Return (X, Y) of the center of cell containing provided text 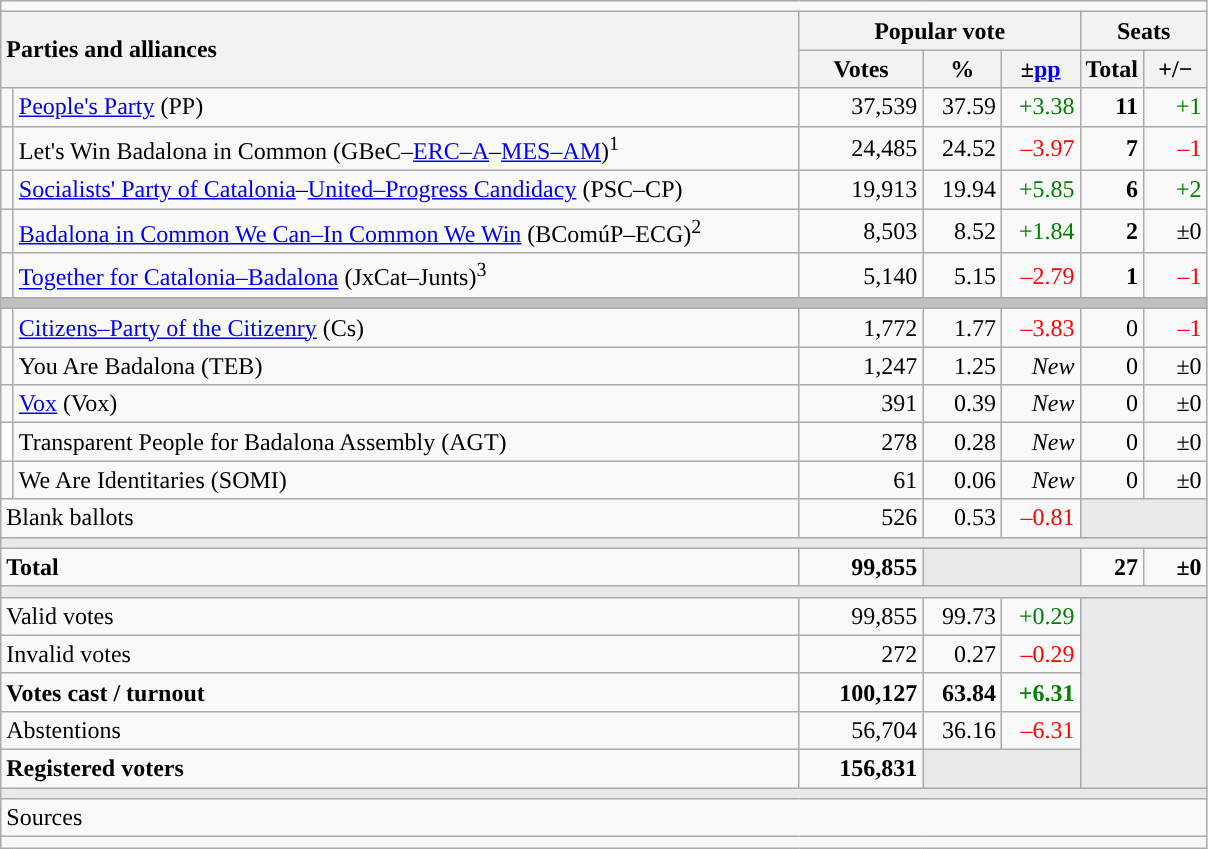
11 (1112, 107)
% (962, 69)
+5.85 (1040, 190)
36.16 (962, 731)
+/− (1176, 69)
272 (861, 654)
0.27 (962, 654)
37,539 (861, 107)
+1.84 (1040, 232)
24,485 (861, 148)
27 (1112, 567)
99.73 (962, 616)
1,247 (861, 366)
2 (1112, 232)
Socialists' Party of Catalonia–United–Progress Candidacy (PSC–CP) (406, 190)
278 (861, 442)
Transparent People for Badalona Assembly (AGT) (406, 442)
+2 (1176, 190)
0.06 (962, 480)
56,704 (861, 731)
5.15 (962, 276)
–0.81 (1040, 518)
0.53 (962, 518)
8,503 (861, 232)
–6.31 (1040, 731)
Badalona in Common We Can–In Common We Win (BComúP–ECG)2 (406, 232)
0.28 (962, 442)
0.39 (962, 404)
+0.29 (1040, 616)
Votes cast / turnout (400, 692)
7 (1112, 148)
+3.38 (1040, 107)
–3.83 (1040, 328)
61 (861, 480)
1 (1112, 276)
1.25 (962, 366)
We Are Identitaries (SOMI) (406, 480)
+1 (1176, 107)
Parties and alliances (400, 50)
–3.97 (1040, 148)
–0.29 (1040, 654)
People's Party (PP) (406, 107)
37.59 (962, 107)
6 (1112, 190)
5,140 (861, 276)
19,913 (861, 190)
Vox (Vox) (406, 404)
8.52 (962, 232)
19.94 (962, 190)
156,831 (861, 769)
Citizens–Party of the Citizenry (Cs) (406, 328)
Blank ballots (400, 518)
1.77 (962, 328)
–2.79 (1040, 276)
±pp (1040, 69)
Votes (861, 69)
+6.31 (1040, 692)
Abstentions (400, 731)
391 (861, 404)
100,127 (861, 692)
Registered voters (400, 769)
Seats (1144, 31)
1,772 (861, 328)
Invalid votes (400, 654)
63.84 (962, 692)
Together for Catalonia–Badalona (JxCat–Junts)3 (406, 276)
Sources (604, 818)
Popular vote (940, 31)
24.52 (962, 148)
526 (861, 518)
Valid votes (400, 616)
You Are Badalona (TEB) (406, 366)
Let's Win Badalona in Common (GBeC–ERC–A–MES–AM)1 (406, 148)
